Output the [X, Y] coordinate of the center of the cell containing the given text.  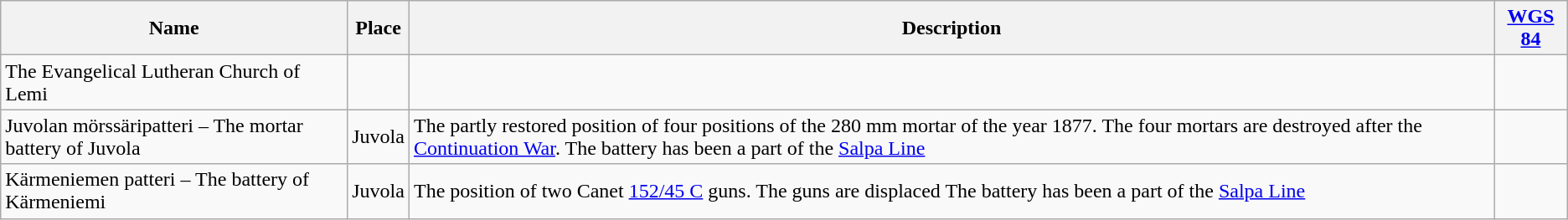
Kärmeniemen patteri – The battery of Kärmeniemi [174, 191]
The position of two Canet 152/45 C guns. The guns are displaced The battery has been a part of the Salpa Line [952, 191]
Name [174, 28]
The Evangelical Lutheran Church of Lemi [174, 82]
WGS 84 [1531, 28]
Place [379, 28]
Juvolan mörssäripatteri – The mortar battery of Juvola [174, 137]
Description [952, 28]
